For the text-containing cell, return its midpoint in [x, y] coordinate format. 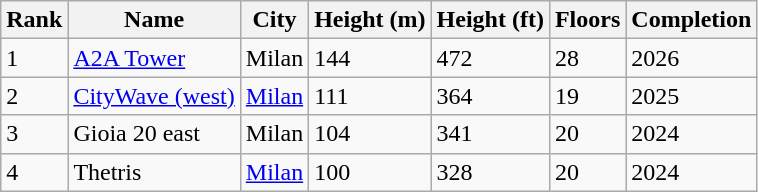
Height (m) [370, 20]
19 [587, 96]
Gioia 20 east [154, 134]
472 [490, 58]
Completion [692, 20]
2 [34, 96]
4 [34, 172]
28 [587, 58]
Thetris [154, 172]
104 [370, 134]
CityWave (west) [154, 96]
328 [490, 172]
2026 [692, 58]
2025 [692, 96]
Height (ft) [490, 20]
City [274, 20]
1 [34, 58]
Floors [587, 20]
364 [490, 96]
A2A Tower [154, 58]
144 [370, 58]
Rank [34, 20]
111 [370, 96]
100 [370, 172]
341 [490, 134]
Name [154, 20]
3 [34, 134]
